Identify which cell holds the provided text, then report its (x, y) central coordinate. 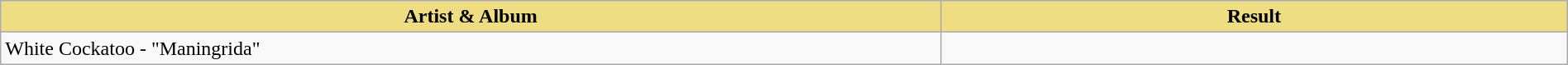
Result (1254, 17)
Artist & Album (471, 17)
White Cockatoo - "Maningrida" (471, 48)
